From the cell containing the given text, extract its center point as [x, y] coordinate. 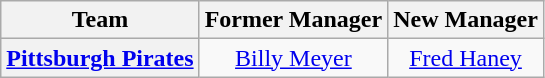
Team [100, 20]
Billy Meyer [294, 58]
Former Manager [294, 20]
Fred Haney [466, 58]
New Manager [466, 20]
Pittsburgh Pirates [100, 58]
